Identify which cell holds the provided text, then report its (x, y) central coordinate. 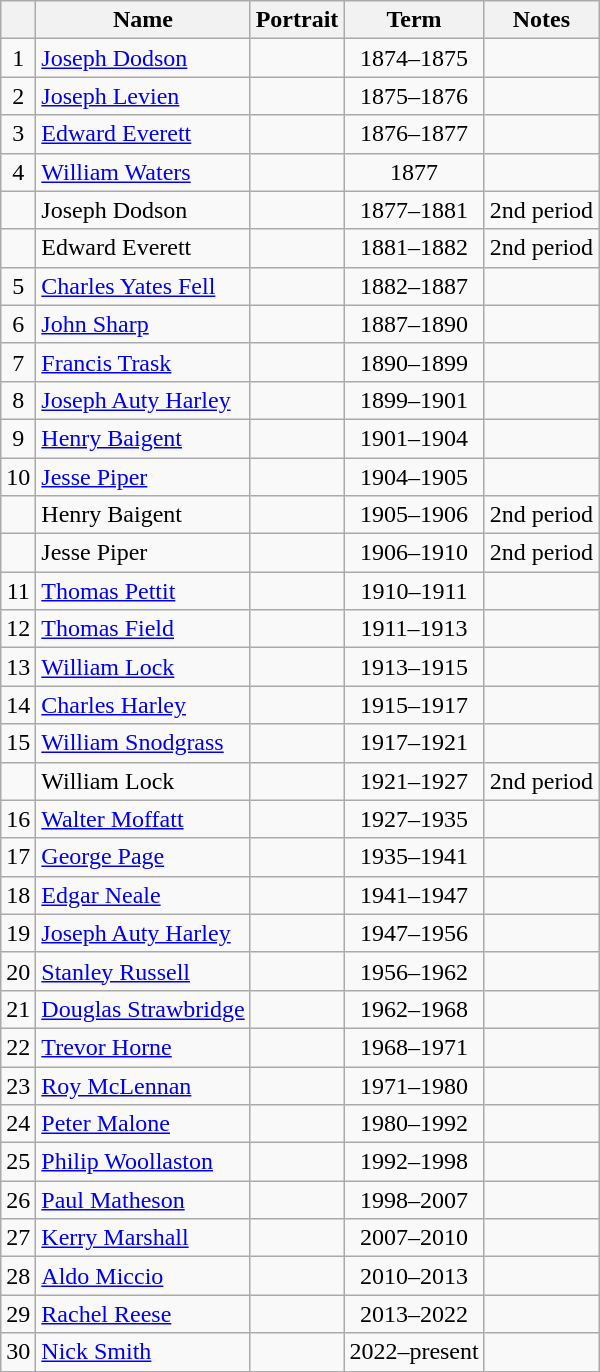
1921–1927 (414, 781)
Paul Matheson (143, 1200)
Edgar Neale (143, 895)
1998–2007 (414, 1200)
Rachel Reese (143, 1314)
1887–1890 (414, 324)
1899–1901 (414, 400)
William Waters (143, 172)
27 (18, 1238)
Roy McLennan (143, 1085)
William Snodgrass (143, 743)
Term (414, 20)
24 (18, 1124)
15 (18, 743)
9 (18, 438)
26 (18, 1200)
10 (18, 477)
1968–1971 (414, 1047)
Nick Smith (143, 1352)
1910–1911 (414, 591)
Walter Moffatt (143, 819)
1913–1915 (414, 667)
22 (18, 1047)
1935–1941 (414, 857)
Aldo Miccio (143, 1276)
28 (18, 1276)
1917–1921 (414, 743)
1980–1992 (414, 1124)
Joseph Levien (143, 96)
1881–1882 (414, 248)
Kerry Marshall (143, 1238)
2013–2022 (414, 1314)
1947–1956 (414, 933)
13 (18, 667)
1992–1998 (414, 1162)
8 (18, 400)
30 (18, 1352)
Thomas Field (143, 629)
Peter Malone (143, 1124)
18 (18, 895)
1911–1913 (414, 629)
Charles Yates Fell (143, 286)
2007–2010 (414, 1238)
1971–1980 (414, 1085)
1915–1917 (414, 705)
John Sharp (143, 324)
21 (18, 1009)
1876–1877 (414, 134)
Notes (541, 20)
6 (18, 324)
1874–1875 (414, 58)
3 (18, 134)
1962–1968 (414, 1009)
2010–2013 (414, 1276)
17 (18, 857)
20 (18, 971)
George Page (143, 857)
4 (18, 172)
2 (18, 96)
Charles Harley (143, 705)
16 (18, 819)
Name (143, 20)
1 (18, 58)
29 (18, 1314)
1890–1899 (414, 362)
1875–1876 (414, 96)
23 (18, 1085)
Stanley Russell (143, 971)
1941–1947 (414, 895)
1905–1906 (414, 515)
1927–1935 (414, 819)
1956–1962 (414, 971)
1877–1881 (414, 210)
Trevor Horne (143, 1047)
1901–1904 (414, 438)
12 (18, 629)
2022–present (414, 1352)
Francis Trask (143, 362)
1904–1905 (414, 477)
Philip Woollaston (143, 1162)
14 (18, 705)
19 (18, 933)
Douglas Strawbridge (143, 1009)
25 (18, 1162)
Thomas Pettit (143, 591)
1882–1887 (414, 286)
1877 (414, 172)
1906–1910 (414, 553)
5 (18, 286)
Portrait (297, 20)
7 (18, 362)
11 (18, 591)
